Locate the cell with the specified text and output its [x, y] center coordinate. 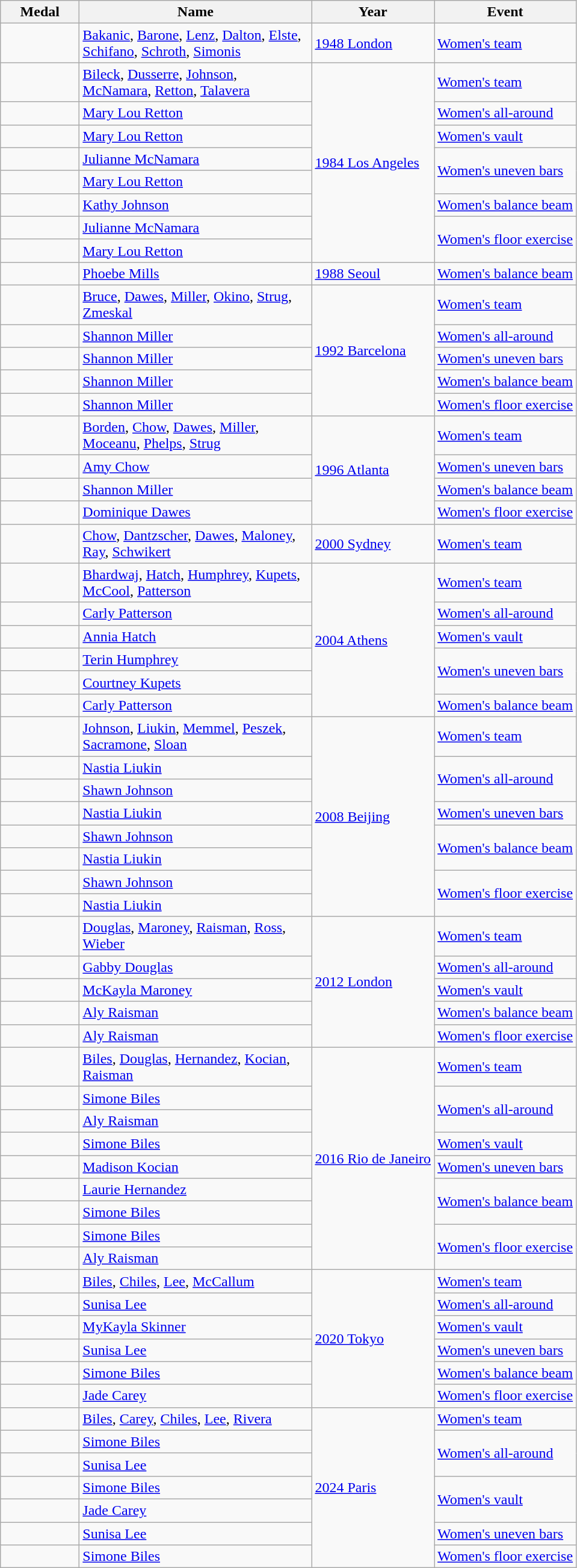
Medal [40, 12]
Biles, Douglas, Hernandez, Kocian, Raisman [196, 1067]
Amy Chow [196, 467]
Bruce, Dawes, Miller, Okino, Strug, Zmeskal [196, 305]
Name [196, 12]
2000 Sydney [373, 543]
1992 Barcelona [373, 350]
Event [505, 12]
Dominique Dawes [196, 512]
2024 Paris [373, 1487]
Bakanic, Barone, Lenz, Dalton, Elste, Schifano, Schroth, Simonis [196, 43]
1996 Atlanta [373, 470]
Kathy Johnson [196, 205]
Bileck, Dusserre, Johnson, McNamara, Retton, Talavera [196, 82]
MyKayla Skinner [196, 1327]
2012 London [373, 982]
Courtney Kupets [196, 682]
Gabby Douglas [196, 967]
2008 Beijing [373, 817]
Biles, Carey, Chiles, Lee, Rivera [196, 1419]
1948 London [373, 43]
Phoebe Mills [196, 273]
McKayla Maroney [196, 990]
Year [373, 12]
Annia Hatch [196, 636]
2004 Athens [373, 639]
Johnson, Liukin, Memmel, Peszek, Sacramone, Sloan [196, 736]
1984 Los Angeles [373, 163]
Madison Kocian [196, 1166]
Borden, Chow, Dawes, Miller, Moceanu, Phelps, Strug [196, 436]
1988 Seoul [373, 273]
Chow, Dantzscher, Dawes, Maloney, Ray, Schwikert [196, 543]
Laurie Hernandez [196, 1190]
Douglas, Maroney, Raisman, Ross, Wieber [196, 936]
Bhardwaj, Hatch, Humphrey, Kupets, McCool, Patterson [196, 583]
2016 Rio de Janeiro [373, 1159]
Terin Humphrey [196, 659]
2020 Tokyo [373, 1339]
Biles, Chiles, Lee, McCallum [196, 1281]
